Output the (X, Y) coordinate of the center of the cell containing the given text.  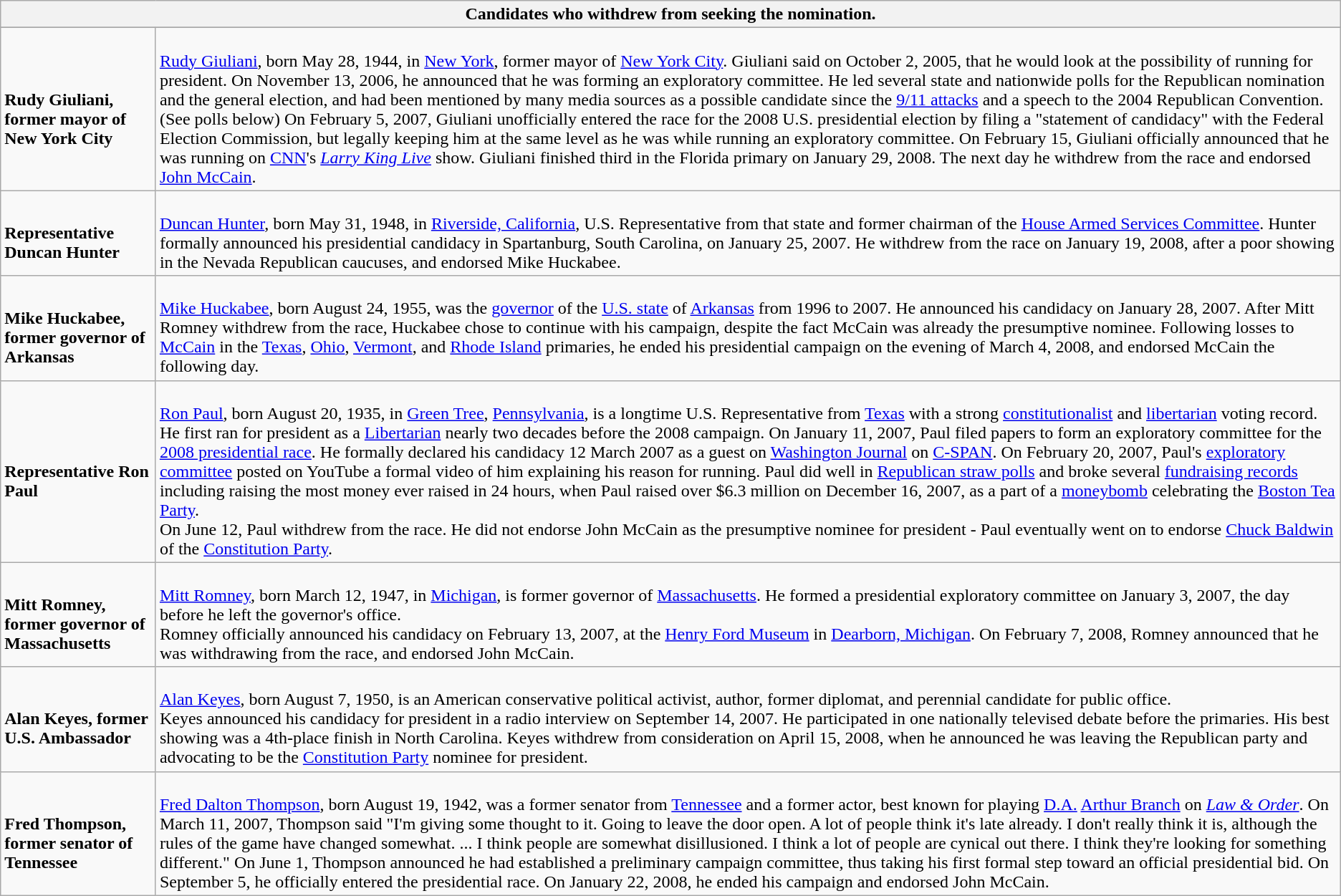
Mitt Romney, former governor of Massachusetts (79, 615)
Rudy Giuliani, former mayor of New York City (79, 109)
Mike Huckabee, former governor of Arkansas (79, 328)
Alan Keyes, former U.S. Ambassador (79, 719)
Candidates who withdrew from seeking the nomination. (670, 14)
Representative Ron Paul (79, 471)
Representative Duncan Hunter (79, 233)
Fred Thompson, former senator of Tennessee (79, 834)
